Find where the given text appears and provide that cell's center as (x, y) coordinate. 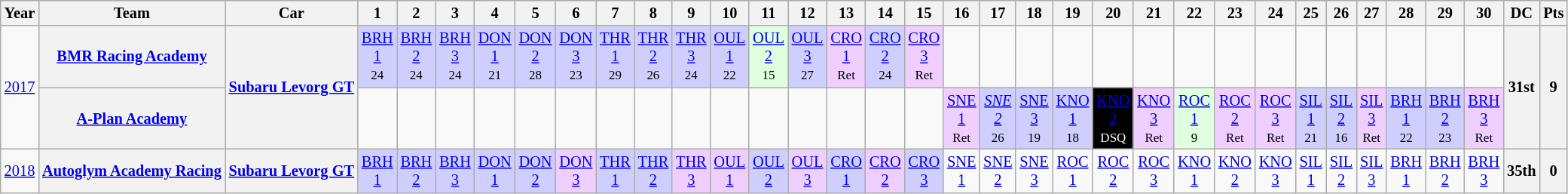
DON121 (495, 57)
2017 (20, 88)
22 (1194, 13)
Car (292, 13)
THR226 (653, 57)
DON1 (495, 171)
SNE2 (998, 171)
25 (1311, 13)
Year (20, 13)
KNO3Ret (1154, 119)
2018 (20, 171)
35th (1521, 171)
BRH224 (417, 57)
31st (1521, 88)
A-Plan Academy (132, 119)
KNO2 (1235, 171)
11 (769, 13)
26 (1341, 13)
BRH122 (1406, 119)
CRO224 (885, 57)
20 (1113, 13)
3 (455, 13)
18 (1034, 13)
Autoglym Academy Racing (132, 171)
10 (730, 13)
SIL121 (1311, 119)
SNE3 (1034, 171)
CRO1Ret (846, 57)
16 (961, 13)
DON3 (576, 171)
KNO2DSQ (1113, 119)
THR1 (615, 171)
ROC2Ret (1235, 119)
OUL1 (730, 171)
Team (132, 13)
KNO118 (1073, 119)
BRH324 (455, 57)
8 (653, 13)
ROC3Ret (1276, 119)
BRH223 (1445, 119)
CRO2 (885, 171)
KNO3 (1276, 171)
OUL2 (769, 171)
7 (615, 13)
17 (998, 13)
13 (846, 13)
SNE226 (998, 119)
5 (536, 13)
4 (495, 13)
29 (1445, 13)
ROC1 (1073, 171)
BMR Racing Academy (132, 57)
CRO3Ret (924, 57)
0 (1554, 171)
30 (1484, 13)
BRH124 (377, 57)
27 (1371, 13)
12 (808, 13)
DON228 (536, 57)
OUL215 (769, 57)
ROC2 (1113, 171)
2 (417, 13)
1 (377, 13)
SNE1 (961, 171)
OUL327 (808, 57)
CRO3 (924, 171)
THR324 (691, 57)
15 (924, 13)
SIL3 (1371, 171)
23 (1235, 13)
THR3 (691, 171)
ROC3 (1154, 171)
DON2 (536, 171)
KNO1 (1194, 171)
OUL3 (808, 171)
SIL1 (1311, 171)
THR129 (615, 57)
THR2 (653, 171)
DC (1521, 13)
SIL2 (1341, 171)
ROC19 (1194, 119)
SIL3Ret (1371, 119)
Pts (1554, 13)
CRO1 (846, 171)
24 (1276, 13)
SNE319 (1034, 119)
21 (1154, 13)
DON323 (576, 57)
SIL216 (1341, 119)
14 (885, 13)
OUL122 (730, 57)
6 (576, 13)
28 (1406, 13)
19 (1073, 13)
SNE1Ret (961, 119)
BRH3Ret (1484, 119)
